Search for the cell housing the specified text and yield its (x, y) center coordinate. 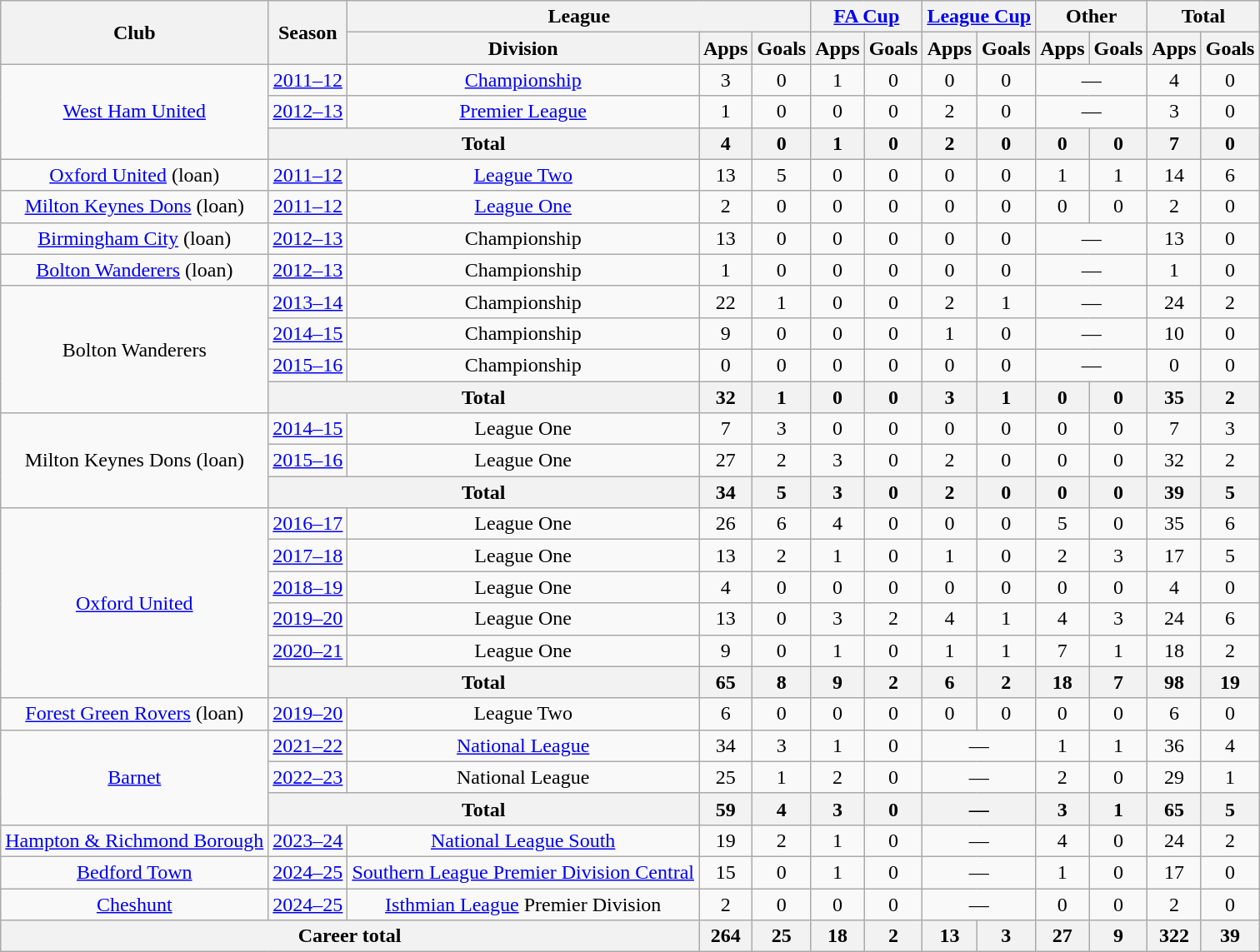
Southern League Premier Division Central (523, 872)
Bedford Town (135, 872)
2016–17 (308, 524)
Premier League (523, 112)
Oxford United (135, 603)
2017–18 (308, 556)
264 (725, 936)
98 (1174, 682)
League Cup (979, 17)
Bolton Wanderers (135, 349)
Forest Green Rovers (loan) (135, 714)
36 (1174, 745)
15 (725, 872)
14 (1174, 175)
2013–14 (308, 302)
Division (523, 48)
2020–21 (308, 650)
10 (1174, 333)
2018–19 (308, 587)
FA Cup (867, 17)
Career total (350, 936)
Bolton Wanderers (loan) (135, 270)
2021–22 (308, 745)
8 (782, 682)
League (579, 17)
29 (1174, 777)
Barnet (135, 777)
Cheshunt (135, 904)
Season (308, 32)
322 (1174, 936)
22 (725, 302)
59 (725, 809)
Club (135, 32)
26 (725, 524)
2023–24 (308, 840)
2022–23 (308, 777)
Isthmian League Premier Division (523, 904)
Hampton & Richmond Borough (135, 840)
National League South (523, 840)
Other (1092, 17)
Oxford United (loan) (135, 175)
Birmingham City (loan) (135, 238)
West Ham United (135, 112)
